Pinpoint the cell where the given text exists, returning its [X, Y] midpoint coordinate. 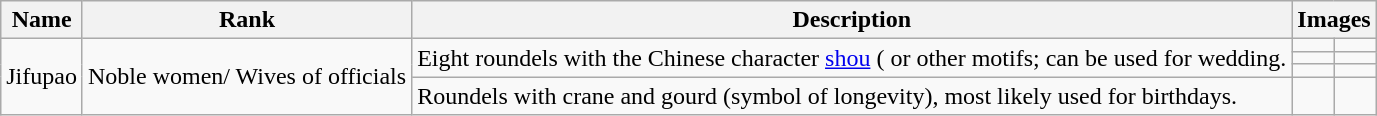
Roundels with crane and gourd (symbol of longevity), most likely used for birthdays. [852, 96]
Name [42, 20]
Noble women/ Wives of officials [246, 77]
Rank [246, 20]
Images [1334, 20]
Jifupao [42, 77]
Description [852, 20]
Eight roundels with the Chinese character shou ( or other motifs; can be used for wedding. [852, 58]
